Search for the cell housing the specified text and yield its [x, y] center coordinate. 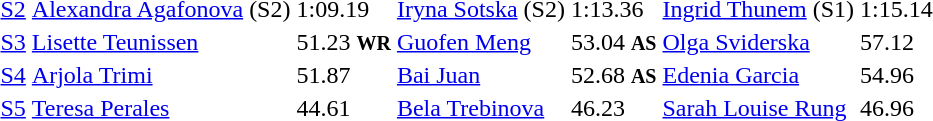
Lisette Teunissen [161, 42]
53.04 AS [614, 42]
51.87 [344, 75]
Guofen Meng [480, 42]
Edenia Garcia [758, 75]
Bai Juan [480, 75]
51.23 WR [344, 42]
Olga Sviderska [758, 42]
Arjola Trimi [161, 75]
52.68 AS [614, 75]
